Scan for the cell matching the given text and deliver its (x, y) coordinate at center. 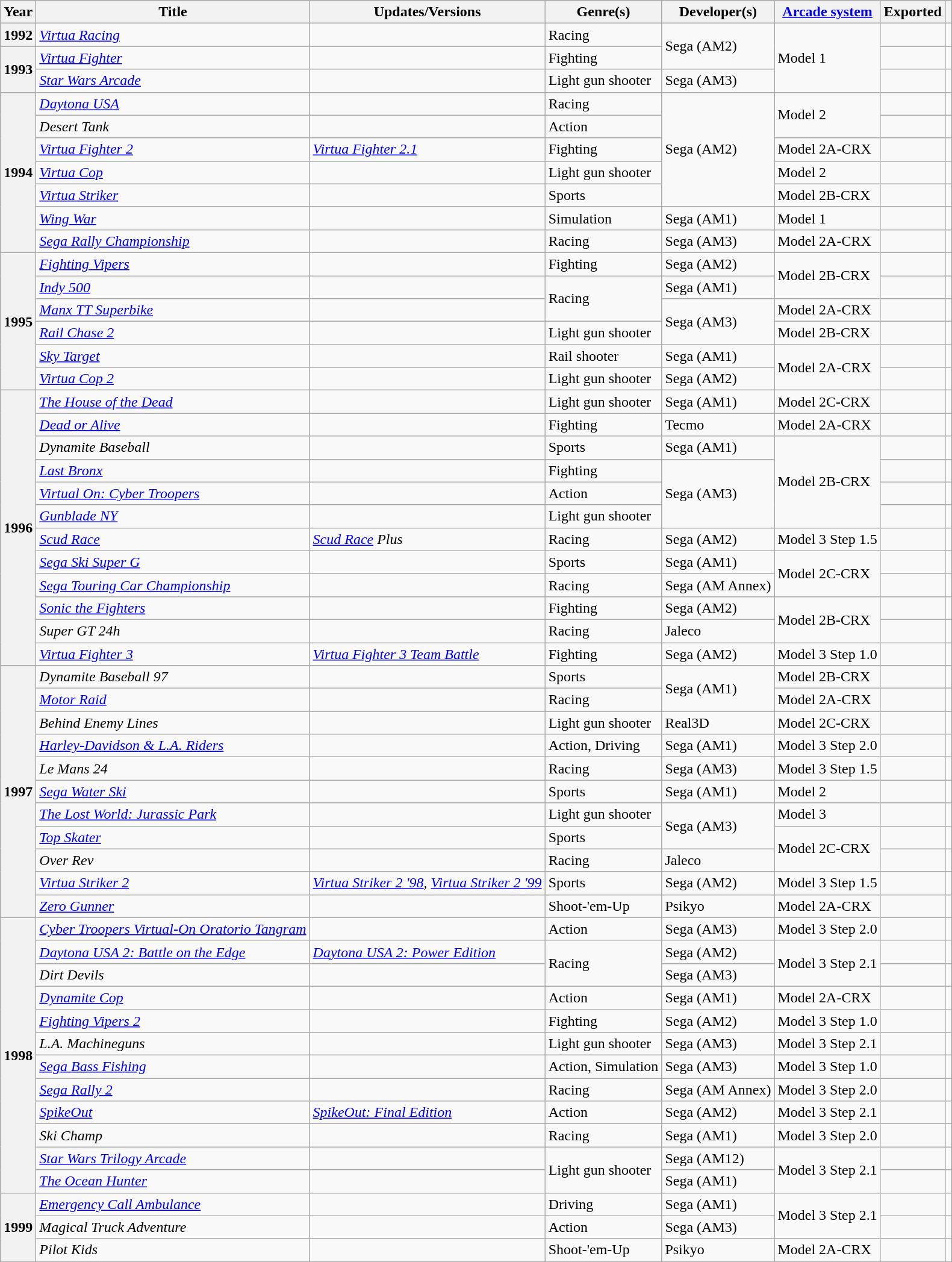
Zero Gunner (173, 906)
Last Bronx (173, 470)
Over Rev (173, 860)
1993 (18, 69)
The House of the Dead (173, 402)
Dead or Alive (173, 425)
1996 (18, 528)
Indy 500 (173, 287)
Sky Target (173, 356)
The Lost World: Jurassic Park (173, 814)
Magical Truck Adventure (173, 1227)
Action, Simulation (603, 1067)
Scud Race Plus (428, 539)
Dynamite Baseball 97 (173, 677)
Virtua Striker 2 '98, Virtua Striker 2 '99 (428, 883)
Sega (AM12) (718, 1158)
Scud Race (173, 539)
Cyber Troopers Virtual-On Oratorio Tangram (173, 929)
Top Skater (173, 837)
Manx TT Superbike (173, 310)
Super GT 24h (173, 631)
Exported (913, 12)
Sonic the Fighters (173, 608)
Virtua Racing (173, 35)
Year (18, 12)
Emergency Call Ambulance (173, 1204)
Title (173, 12)
Sega Bass Fishing (173, 1067)
Virtua Fighter (173, 58)
L.A. Machineguns (173, 1044)
Model 3 (827, 814)
Virtua Striker 2 (173, 883)
Daytona USA (173, 104)
Virtua Fighter 2 (173, 149)
Genre(s) (603, 12)
Virtua Fighter 3 Team Battle (428, 654)
Sega Rally Championship (173, 241)
Fighting Vipers 2 (173, 1021)
Motor Raid (173, 700)
Dynamite Baseball (173, 448)
Le Mans 24 (173, 769)
The Ocean Hunter (173, 1181)
Sega Rally 2 (173, 1090)
Dirt Devils (173, 975)
Rail shooter (603, 356)
1995 (18, 321)
Wing War (173, 218)
Tecmo (718, 425)
Sega Ski Super G (173, 562)
Virtua Cop (173, 172)
Sega Touring Car Championship (173, 585)
Ski Champ (173, 1135)
Daytona USA 2: Power Edition (428, 952)
Real3D (718, 723)
1998 (18, 1055)
1997 (18, 792)
Pilot Kids (173, 1250)
Star Wars Arcade (173, 81)
Developer(s) (718, 12)
Virtual On: Cyber Troopers (173, 493)
Arcade system (827, 12)
Virtua Cop 2 (173, 379)
Harley-Davidson & L.A. Riders (173, 746)
Dynamite Cop (173, 998)
Simulation (603, 218)
Updates/Versions (428, 12)
SpikeOut (173, 1113)
SpikeOut: Final Edition (428, 1113)
Gunblade NY (173, 516)
Fighting Vipers (173, 264)
Rail Chase 2 (173, 333)
Daytona USA 2: Battle on the Edge (173, 952)
Action, Driving (603, 746)
Sega Water Ski (173, 792)
1992 (18, 35)
1999 (18, 1227)
Star Wars Trilogy Arcade (173, 1158)
Virtua Fighter 2.1 (428, 149)
Desert Tank (173, 127)
Driving (603, 1204)
1994 (18, 172)
Virtua Striker (173, 195)
Behind Enemy Lines (173, 723)
Virtua Fighter 3 (173, 654)
